Determine the [X, Y] coordinate at the center of the cell enclosing the given text.  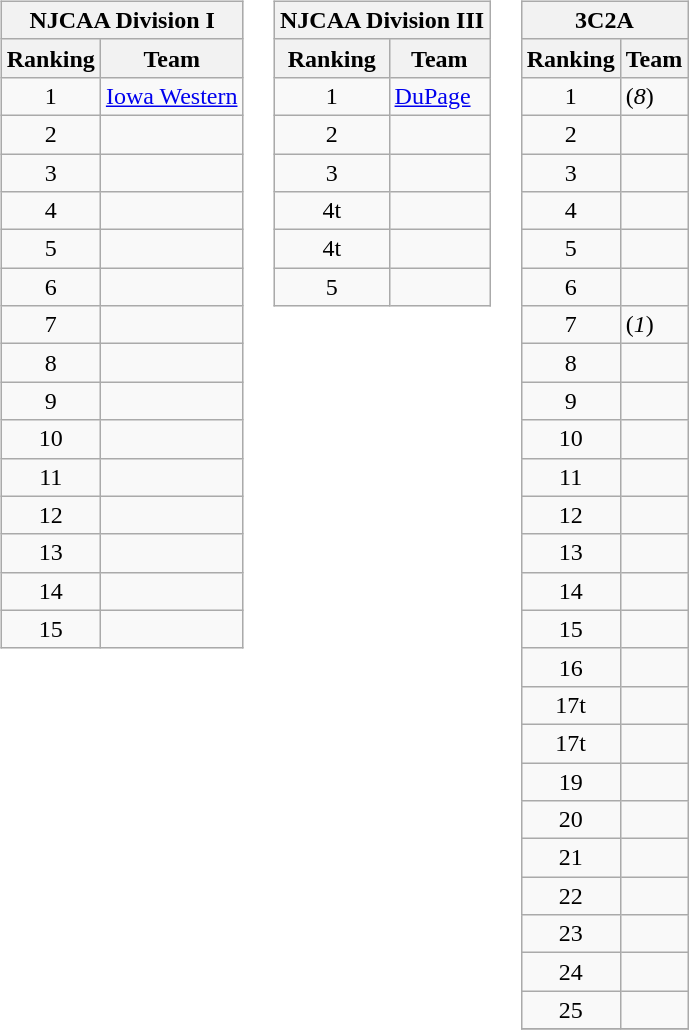
19 [570, 781]
Iowa Western [172, 96]
25 [570, 1010]
NJCAA Division III [382, 20]
22 [570, 896]
NJCAA Division I [122, 20]
3C2A [604, 20]
(8) [654, 96]
(1) [654, 325]
16 [570, 667]
23 [570, 934]
21 [570, 858]
20 [570, 820]
DuPage [440, 96]
24 [570, 972]
